Extract the (X, Y) coordinate from the center of the cell holding the provided text.  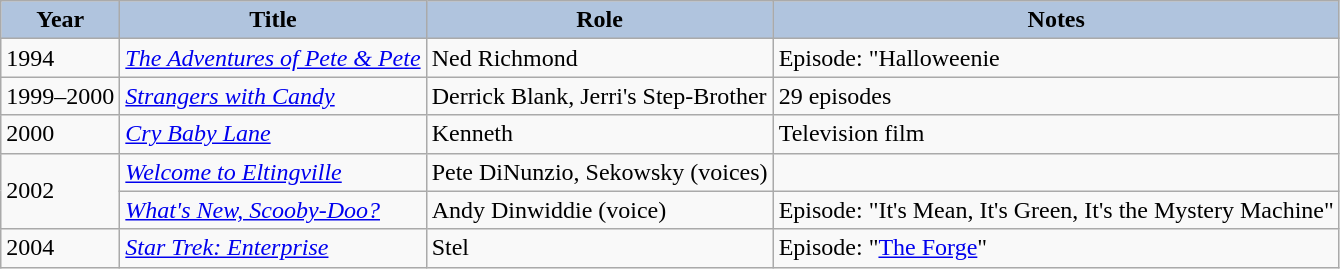
Year (60, 20)
Television film (1056, 134)
Welcome to Eltingville (273, 172)
1999–2000 (60, 96)
Derrick Blank, Jerri's Step-Brother (600, 96)
What's New, Scooby-Doo? (273, 210)
Ned Richmond (600, 58)
Episode: "The Forge" (1056, 248)
Strangers with Candy (273, 96)
2000 (60, 134)
Kenneth (600, 134)
2002 (60, 191)
Andy Dinwiddie (voice) (600, 210)
Role (600, 20)
29 episodes (1056, 96)
Star Trek: Enterprise (273, 248)
The Adventures of Pete & Pete (273, 58)
Episode: "It's Mean, It's Green, It's the Mystery Machine" (1056, 210)
Title (273, 20)
1994 (60, 58)
Episode: "Halloweenie (1056, 58)
Stel (600, 248)
Pete DiNunzio, Sekowsky (voices) (600, 172)
Notes (1056, 20)
2004 (60, 248)
Cry Baby Lane (273, 134)
